Search for the cell housing the specified text and yield its (X, Y) center coordinate. 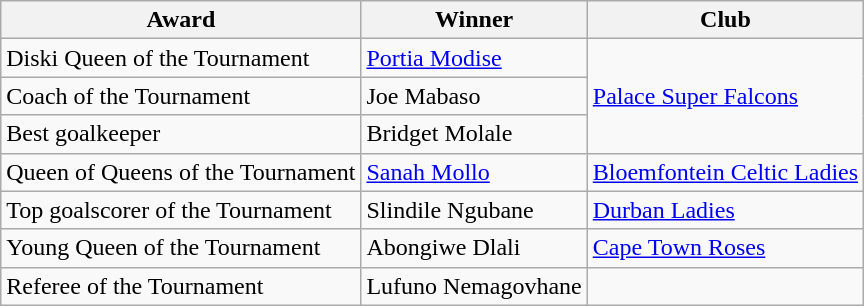
Joe Mabaso (474, 96)
Cape Town Roses (725, 248)
Referee of the Tournament (181, 286)
Club (725, 20)
Durban Ladies (725, 210)
Coach of the Tournament (181, 96)
Bloemfontein Celtic Ladies (725, 172)
Bridget Molale (474, 134)
Top goalscorer of the Tournament (181, 210)
Queen of Queens of the Tournament (181, 172)
Slindile Ngubane (474, 210)
Best goalkeeper (181, 134)
Abongiwe Dlali (474, 248)
Young Queen of the Tournament (181, 248)
Diski Queen of the Tournament (181, 58)
Sanah Mollo (474, 172)
Award (181, 20)
Winner (474, 20)
Portia Modise (474, 58)
Palace Super Falcons (725, 96)
Lufuno Nemagovhane (474, 286)
